Output the [x, y] coordinate of the center of the cell containing the given text.  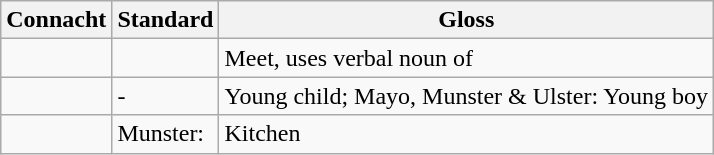
Young child; Mayo, Munster & Ulster: Young boy [466, 96]
Standard [166, 20]
Kitchen [466, 134]
Munster: [166, 134]
Meet, uses verbal noun of [466, 58]
Connacht [56, 20]
Gloss [466, 20]
- [166, 96]
